Return the [X, Y] coordinate for the center point of the cell that contains the specified text.  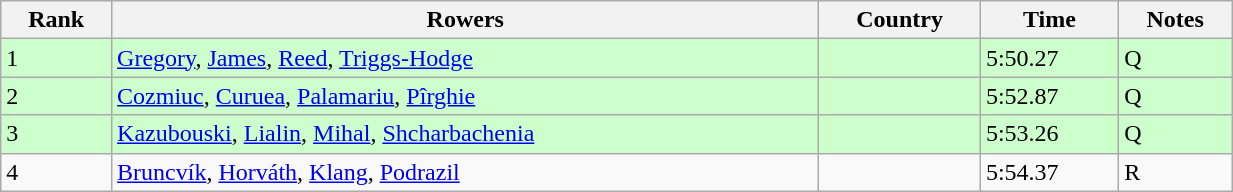
2 [56, 96]
Cozmiuc, Curuea, Palamariu, Pîrghie [466, 96]
Rowers [466, 20]
Time [1049, 20]
Kazubouski, Lialin, Mihal, Shcharbachenia [466, 134]
5:50.27 [1049, 58]
R [1176, 172]
Notes [1176, 20]
5:52.87 [1049, 96]
Bruncvík, Horváth, Klang, Podrazil [466, 172]
1 [56, 58]
Rank [56, 20]
3 [56, 134]
4 [56, 172]
Country [900, 20]
Gregory, James, Reed, Triggs-Hodge [466, 58]
5:53.26 [1049, 134]
5:54.37 [1049, 172]
